Return the [x, y] coordinate for the center point of the cell that contains the specified text.  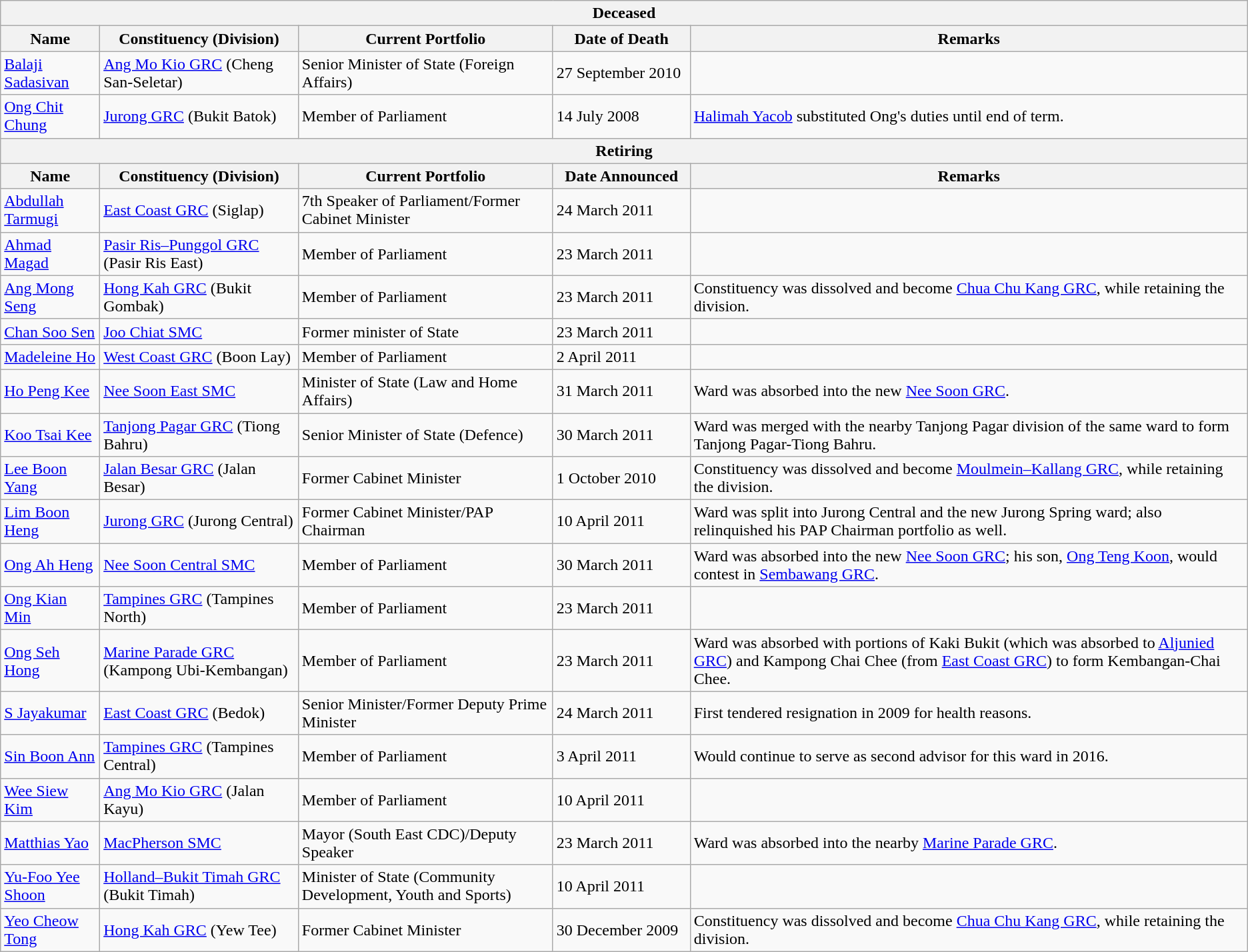
Ang Mong Seng [51, 297]
Tanjong Pagar GRC (Tiong Bahru) [199, 435]
Retiring [624, 151]
Halimah Yacob substituted Ong's duties until end of term. [969, 116]
Lim Boon Heng [51, 521]
Pasir Ris–Punggol GRC (Pasir Ris East) [199, 253]
2 April 2011 [621, 357]
Date of Death [621, 39]
3 April 2011 [621, 756]
Ong Seh Hong [51, 661]
Ward was absorbed into the nearby Marine Parade GRC. [969, 843]
Minister of State (Community Development, Youth and Sports) [425, 887]
Senior Minister of State (Foreign Affairs) [425, 73]
Jalan Besar GRC (Jalan Besar) [199, 479]
Jurong GRC (Jurong Central) [199, 521]
7th Speaker of Parliament/Former Cabinet Minister [425, 211]
Nee Soon Central SMC [199, 565]
Deceased [624, 13]
Mayor (South East CDC)/Deputy Speaker [425, 843]
Ang Mo Kio GRC (Jalan Kayu) [199, 800]
Ahmad Magad [51, 253]
Ang Mo Kio GRC (Cheng San-Seletar) [199, 73]
Tampines GRC (Tampines Central) [199, 756]
Lee Boon Yang [51, 479]
Marine Parade GRC (Kampong Ubi-Kembangan) [199, 661]
Ho Peng Kee [51, 391]
S Jayakumar [51, 713]
Chan Soo Sen [51, 331]
Former Cabinet Minister/PAP Chairman [425, 521]
Wee Siew Kim [51, 800]
Ward was split into Jurong Central and the new Jurong Spring ward; also relinquished his PAP Chairman portfolio as well. [969, 521]
Former minister of State [425, 331]
East Coast GRC (Bedok) [199, 713]
Senior Minister/Former Deputy Prime Minister [425, 713]
Date Announced [621, 176]
Joo Chiat SMC [199, 331]
Ong Chit Chung [51, 116]
31 March 2011 [621, 391]
Holland–Bukit Timah GRC (Bukit Timah) [199, 887]
East Coast GRC (Siglap) [199, 211]
West Coast GRC (Boon Lay) [199, 357]
Ward was absorbed into the new Nee Soon GRC. [969, 391]
Ong Ah Heng [51, 565]
Sin Boon Ann [51, 756]
Ward was merged with the nearby Tanjong Pagar division of the same ward to form Tanjong Pagar-Tiong Bahru. [969, 435]
First tendered resignation in 2009 for health reasons. [969, 713]
Madeleine Ho [51, 357]
Yu-Foo Yee Shoon [51, 887]
27 September 2010 [621, 73]
Jurong GRC (Bukit Batok) [199, 116]
Ong Kian Min [51, 608]
Hong Kah GRC (Yew Tee) [199, 929]
Balaji Sadasivan [51, 73]
Nee Soon East SMC [199, 391]
Would continue to serve as second advisor for this ward in 2016. [969, 756]
30 December 2009 [621, 929]
Matthias Yao [51, 843]
Constituency was dissolved and become Moulmein–Kallang GRC, while retaining the division. [969, 479]
Ward was absorbed into the new Nee Soon GRC; his son, Ong Teng Koon, would contest in Sembawang GRC. [969, 565]
Tampines GRC (Tampines North) [199, 608]
Abdullah Tarmugi [51, 211]
Senior Minister of State (Defence) [425, 435]
Minister of State (Law and Home Affairs) [425, 391]
14 July 2008 [621, 116]
Yeo Cheow Tong [51, 929]
Hong Kah GRC (Bukit Gombak) [199, 297]
MacPherson SMC [199, 843]
1 October 2010 [621, 479]
Koo Tsai Kee [51, 435]
